Extract the (X, Y) coordinate from the center of the cell holding the provided text.  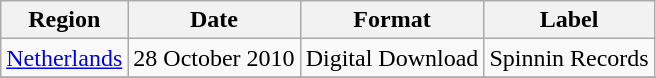
Date (214, 20)
Digital Download (392, 58)
Label (569, 20)
Spinnin Records (569, 58)
Region (64, 20)
28 October 2010 (214, 58)
Format (392, 20)
Netherlands (64, 58)
